Determine the [X, Y] coordinate at the center of the cell enclosing the given text.  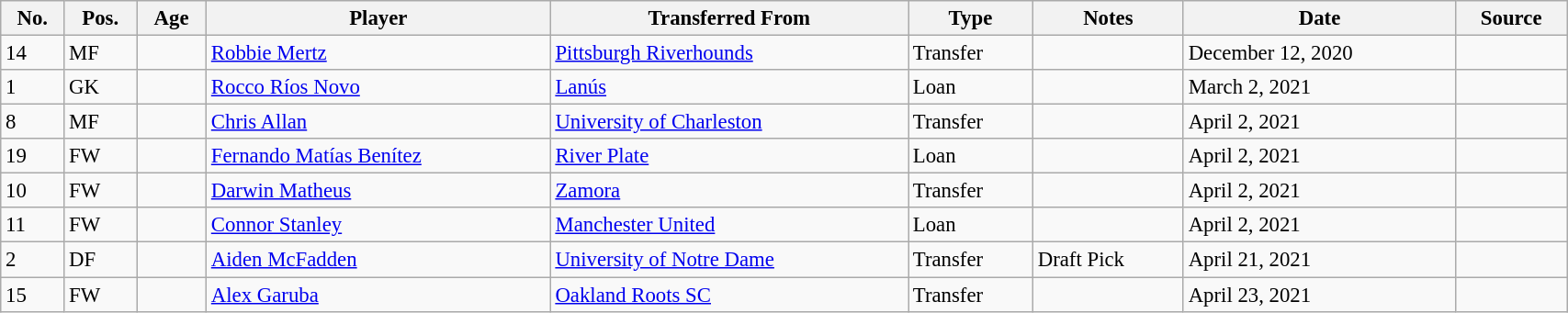
Transferred From [729, 18]
April 21, 2021 [1319, 260]
University of Notre Dame [729, 260]
April 23, 2021 [1319, 295]
Pos. [101, 18]
Alex Garuba [378, 295]
1 [33, 87]
14 [33, 53]
11 [33, 225]
Date [1319, 18]
Rocco Ríos Novo [378, 87]
19 [33, 156]
Draft Pick [1108, 260]
15 [33, 295]
Connor Stanley [378, 225]
Oakland Roots SC [729, 295]
Fernando Matías Benítez [378, 156]
Chris Allan [378, 122]
No. [33, 18]
December 12, 2020 [1319, 53]
Source [1512, 18]
Pittsburgh Riverhounds [729, 53]
10 [33, 191]
2 [33, 260]
March 2, 2021 [1319, 87]
Type [970, 18]
Age [172, 18]
Robbie Mertz [378, 53]
University of Charleston [729, 122]
Zamora [729, 191]
GK [101, 87]
Manchester United [729, 225]
Aiden McFadden [378, 260]
River Plate [729, 156]
Darwin Matheus [378, 191]
8 [33, 122]
Notes [1108, 18]
Player [378, 18]
Lanús [729, 87]
DF [101, 260]
